Return the [x, y] coordinate for the center point of the cell that contains the specified text.  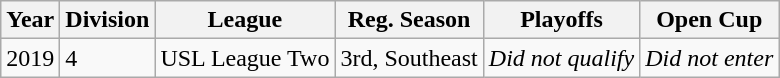
Year [30, 20]
4 [108, 58]
Reg. Season [409, 20]
League [245, 20]
Did not qualify [561, 58]
2019 [30, 58]
Division [108, 20]
Playoffs [561, 20]
Did not enter [710, 58]
USL League Two [245, 58]
Open Cup [710, 20]
3rd, Southeast [409, 58]
